Return (X, Y) of the center of cell containing provided text 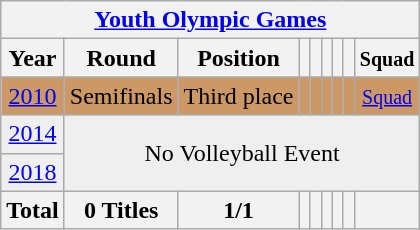
2018 (33, 172)
Third place (238, 96)
2010 (33, 96)
0 Titles (121, 210)
2014 (33, 134)
Round (121, 58)
No Volleyball Event (242, 153)
Total (33, 210)
Year (33, 58)
Semifinals (121, 96)
Youth Olympic Games (210, 20)
Position (238, 58)
1/1 (238, 210)
